Provide the (x, y) coordinate of the cell's center where the given text is located.  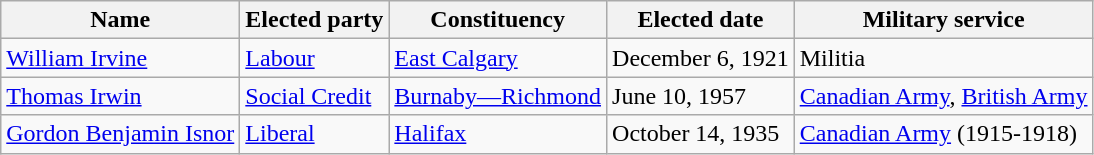
Gordon Benjamin Isnor (120, 134)
October 14, 1935 (701, 134)
William Irvine (120, 58)
Constituency (498, 20)
Social Credit (314, 96)
Burnaby—Richmond (498, 96)
Elected party (314, 20)
Labour (314, 58)
Liberal (314, 134)
Elected date (701, 20)
Military service (944, 20)
East Calgary (498, 58)
June 10, 1957 (701, 96)
Militia (944, 58)
Name (120, 20)
December 6, 1921 (701, 58)
Canadian Army (1915-1918) (944, 134)
Thomas Irwin (120, 96)
Halifax (498, 134)
Canadian Army, British Army (944, 96)
